Identify which cell holds the provided text, then report its [X, Y] central coordinate. 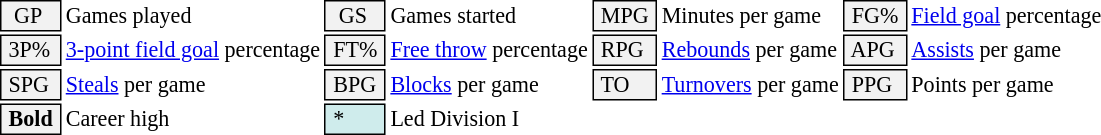
TO [624, 85]
Minutes per game [750, 16]
GP [30, 16]
Games started [489, 16]
FT% [356, 50]
BPG [356, 85]
SPG [30, 85]
Free throw percentage [489, 50]
PPG [875, 85]
RPG [624, 50]
MPG [624, 16]
3-point field goal percentage [192, 50]
FG% [875, 16]
APG [875, 50]
Blocks per game [489, 85]
Rebounds per game [750, 50]
Steals per game [192, 85]
GS [356, 16]
Games played [192, 16]
3P% [30, 50]
Turnovers per game [750, 85]
